Determine the [X, Y] coordinate at the center of the cell enclosing the given text.  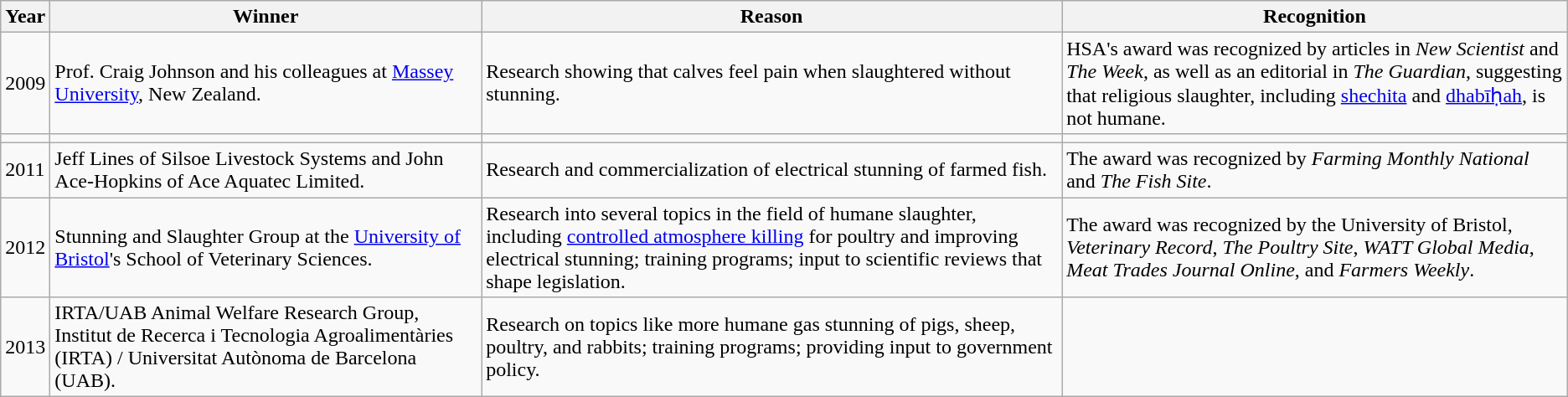
2012 [25, 248]
2009 [25, 84]
Recognition [1315, 17]
Reason [772, 17]
Research showing that calves feel pain when slaughtered without stunning. [772, 84]
2011 [25, 169]
Winner [266, 17]
Stunning and Slaughter Group at the University of Bristol's School of Veterinary Sciences. [266, 248]
Research and commercialization of electrical stunning of farmed fish. [772, 169]
Jeff Lines of Silsoe Livestock Systems and John Ace-Hopkins of Ace Aquatec Limited. [266, 169]
2013 [25, 347]
IRTA/UAB Animal Welfare Research Group, Institut de Recerca i Tecnologia Agroalimentàries (IRTA) / Universitat Autònoma de Barcelona (UAB). [266, 347]
Prof. Craig Johnson and his colleagues at Massey University, New Zealand. [266, 84]
Year [25, 17]
The award was recognized by Farming Monthly National and The Fish Site. [1315, 169]
Research on topics like more humane gas stunning of pigs, sheep, poultry, and rabbits; training programs; providing input to government policy. [772, 347]
